Find where the given text appears and provide that cell's center as (x, y) coordinate. 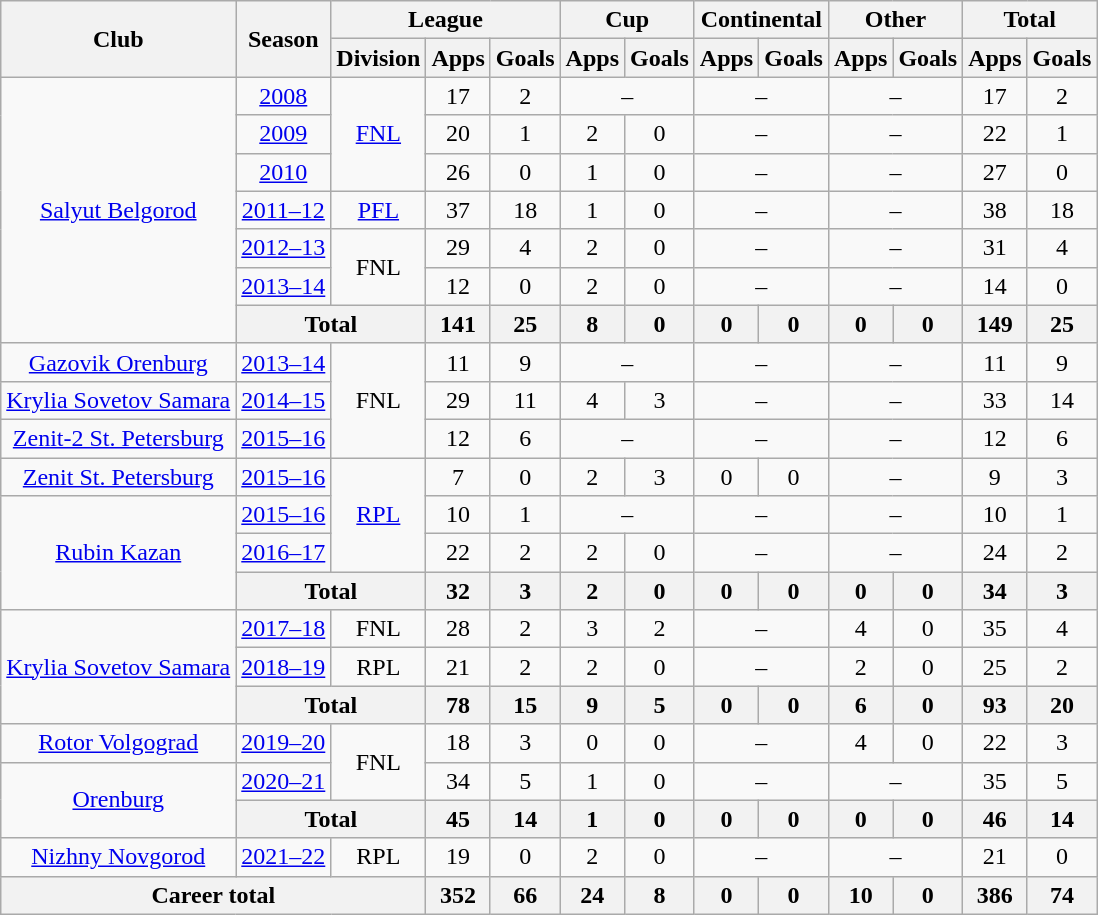
78 (458, 705)
38 (995, 210)
Cup (627, 20)
32 (458, 591)
2009 (284, 134)
Zenit St. Petersburg (118, 477)
Zenit-2 St. Petersburg (118, 438)
Orenburg (118, 800)
46 (995, 819)
352 (458, 895)
28 (458, 629)
Club (118, 39)
141 (458, 324)
2020–21 (284, 781)
Nizhny Novgorod (118, 857)
Season (284, 39)
2011–12 (284, 210)
26 (458, 172)
2021–22 (284, 857)
2008 (284, 96)
386 (995, 895)
31 (995, 248)
Career total (214, 895)
2017–18 (284, 629)
2014–15 (284, 400)
15 (525, 705)
Salyut Belgorod (118, 210)
Other (895, 20)
2019–20 (284, 743)
2016–17 (284, 553)
2010 (284, 172)
45 (458, 819)
27 (995, 172)
League (446, 20)
19 (458, 857)
93 (995, 705)
Rotor Volgograd (118, 743)
33 (995, 400)
Rubin Kazan (118, 553)
7 (458, 477)
66 (525, 895)
37 (458, 210)
Gazovik Orenburg (118, 362)
PFL (378, 210)
74 (1062, 895)
149 (995, 324)
2012–13 (284, 248)
Division (378, 58)
2018–19 (284, 667)
Continental (761, 20)
